Extract the [X, Y] coordinate from the center of the cell holding the provided text.  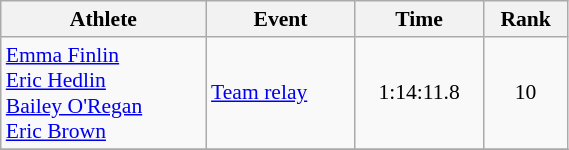
Emma FinlinEric HedlinBailey O'ReganEric Brown [104, 93]
Rank [526, 19]
10 [526, 93]
Event [280, 19]
Athlete [104, 19]
Time [419, 19]
1:14:11.8 [419, 93]
Team relay [280, 93]
